Scan for the cell matching the given text and deliver its (X, Y) coordinate at center. 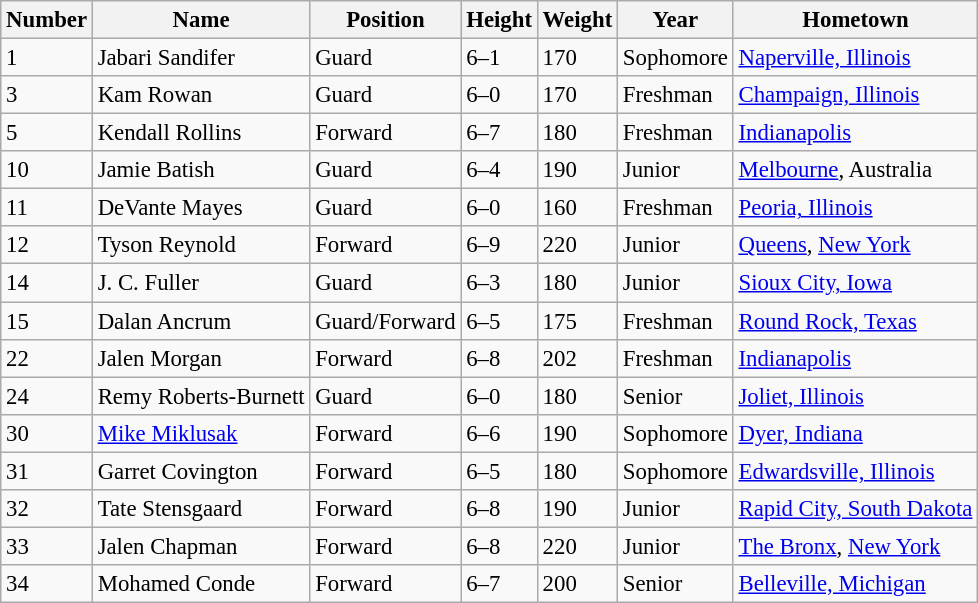
15 (47, 321)
J. C. Fuller (201, 283)
Edwardsville, Illinois (856, 471)
175 (577, 321)
160 (577, 208)
10 (47, 170)
Number (47, 20)
Name (201, 20)
Dalan Ancrum (201, 321)
6–3 (499, 283)
1 (47, 58)
Melbourne, Australia (856, 170)
Round Rock, Texas (856, 321)
Peoria, Illinois (856, 208)
Joliet, Illinois (856, 396)
14 (47, 283)
33 (47, 546)
Kendall Rollins (201, 133)
31 (47, 471)
Kam Rowan (201, 95)
Tyson Reynold (201, 245)
DeVante Mayes (201, 208)
Tate Stensgaard (201, 509)
Guard/Forward (386, 321)
Year (676, 20)
Remy Roberts-Burnett (201, 396)
32 (47, 509)
Height (499, 20)
Mohamed Conde (201, 584)
Champaign, Illinois (856, 95)
200 (577, 584)
Sioux City, Iowa (856, 283)
30 (47, 433)
3 (47, 95)
The Bronx, New York (856, 546)
Jalen Chapman (201, 546)
34 (47, 584)
Jamie Batish (201, 170)
24 (47, 396)
Belleville, Michigan (856, 584)
6–4 (499, 170)
Dyer, Indiana (856, 433)
6–6 (499, 433)
Rapid City, South Dakota (856, 509)
Position (386, 20)
Jalen Morgan (201, 358)
22 (47, 358)
Garret Covington (201, 471)
Mike Miklusak (201, 433)
Weight (577, 20)
Queens, New York (856, 245)
Naperville, Illinois (856, 58)
12 (47, 245)
5 (47, 133)
11 (47, 208)
Hometown (856, 20)
6–9 (499, 245)
6–1 (499, 58)
202 (577, 358)
Jabari Sandifer (201, 58)
